Find where the given text appears and provide that cell's center as (x, y) coordinate. 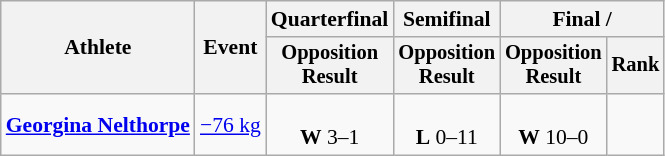
W 3–1 (330, 124)
Georgina Nelthorpe (98, 124)
Quarterfinal (330, 19)
L 0–11 (446, 124)
Athlete (98, 48)
Semifinal (446, 19)
−76 kg (230, 124)
W 10–0 (554, 124)
Rank (636, 66)
Final / (582, 19)
Event (230, 48)
